Search for the cell housing the specified text and yield its (X, Y) center coordinate. 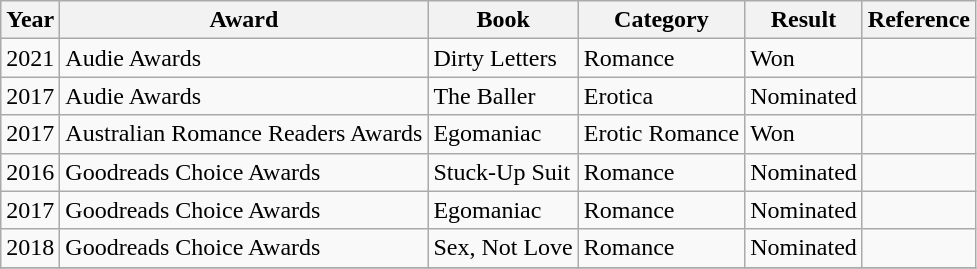
Sex, Not Love (503, 248)
2018 (30, 248)
Award (244, 20)
Erotic Romance (661, 134)
Book (503, 20)
Year (30, 20)
2016 (30, 172)
Stuck-Up Suit (503, 172)
Erotica (661, 96)
Category (661, 20)
Dirty Letters (503, 58)
2021 (30, 58)
Reference (918, 20)
Result (804, 20)
Australian Romance Readers Awards (244, 134)
The Baller (503, 96)
